Locate the cell with the specified text and output its [X, Y] center coordinate. 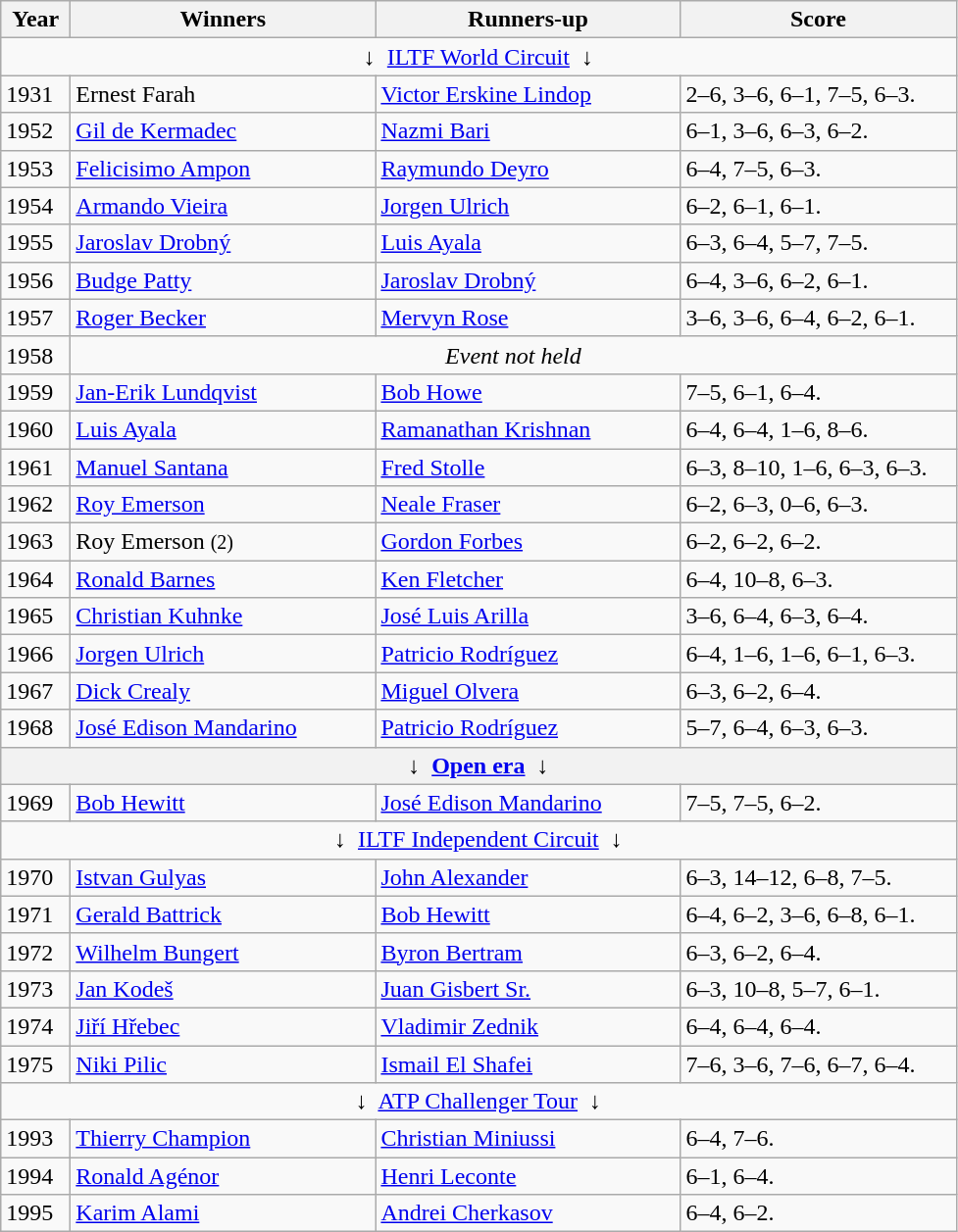
Karim Alami [224, 1213]
José Luis Arilla [528, 616]
Manuel Santana [224, 468]
6–2, 6–2, 6–2. [818, 542]
Niki Pilic [224, 1063]
Year [35, 20]
Roger Becker [224, 318]
1972 [35, 952]
5–7, 6–4, 6–3, 6–3. [818, 728]
2–6, 3–6, 6–1, 7–5, 6–3. [818, 94]
1952 [35, 131]
7–6, 3–6, 7–6, 6–7, 6–4. [818, 1063]
Henri Leconte [528, 1176]
Nazmi Bari [528, 131]
6–4, 6–4, 1–6, 8–6. [818, 429]
6–3, 8–10, 1–6, 6–3, 6–3. [818, 468]
6–4, 6–2. [818, 1213]
Event not held [514, 355]
Fred Stolle [528, 468]
Christian Miniussi [528, 1139]
7–5, 7–5, 6–2. [818, 803]
1973 [35, 989]
Gordon Forbes [528, 542]
6–4, 6–2, 3–6, 6–8, 6–1. [818, 914]
1966 [35, 654]
6–4, 1–6, 1–6, 6–1, 6–3. [818, 654]
Gil de Kermadec [224, 131]
Ronald Barnes [224, 579]
1960 [35, 429]
3–6, 3–6, 6–4, 6–2, 6–1. [818, 318]
Ronald Agénor [224, 1176]
6–4, 10–8, 6–3. [818, 579]
1962 [35, 505]
6–4, 7–6. [818, 1139]
1953 [35, 169]
Roy Emerson (2) [224, 542]
Bob Howe [528, 392]
↓ ATP Challenger Tour ↓ [479, 1102]
1956 [35, 280]
1974 [35, 1026]
1957 [35, 318]
Ernest Farah [224, 94]
1931 [35, 94]
Raymundo Deyro [528, 169]
6–3, 14–12, 6–8, 7–5. [818, 877]
Victor Erskine Lindop [528, 94]
Ramanathan Krishnan [528, 429]
Andrei Cherkasov [528, 1213]
1968 [35, 728]
1994 [35, 1176]
Byron Bertram [528, 952]
Istvan Gulyas [224, 877]
Winners [224, 20]
6–3, 6–4, 5–7, 7–5. [818, 243]
Mervyn Rose [528, 318]
1964 [35, 579]
6–3, 10–8, 5–7, 6–1. [818, 989]
7–5, 6–1, 6–4. [818, 392]
1955 [35, 243]
6–4, 7–5, 6–3. [818, 169]
Budge Patty [224, 280]
6–2, 6–3, 0–6, 6–3. [818, 505]
1954 [35, 206]
↓ ILTF World Circuit ↓ [479, 57]
Runners-up [528, 20]
Thierry Champion [224, 1139]
Jiří Hřebec [224, 1026]
1993 [35, 1139]
6–4, 6–4, 6–4. [818, 1026]
Miguel Olvera [528, 691]
Armando Vieira [224, 206]
Ken Fletcher [528, 579]
John Alexander [528, 877]
6–1, 3–6, 6–3, 6–2. [818, 131]
1959 [35, 392]
Jan Kodeš [224, 989]
↓ Open era ↓ [479, 765]
1967 [35, 691]
Jan-Erik Lundqvist [224, 392]
1958 [35, 355]
Roy Emerson [224, 505]
Christian Kuhnke [224, 616]
6–2, 6–1, 6–1. [818, 206]
Ismail El Shafei [528, 1063]
3–6, 6–4, 6–3, 6–4. [818, 616]
6–4, 3–6, 6–2, 6–1. [818, 280]
1971 [35, 914]
6–1, 6–4. [818, 1176]
Vladimir Zednik [528, 1026]
Gerald Battrick [224, 914]
1975 [35, 1063]
1961 [35, 468]
1995 [35, 1213]
1970 [35, 877]
1969 [35, 803]
Wilhelm Bungert [224, 952]
Dick Crealy [224, 691]
1963 [35, 542]
Neale Fraser [528, 505]
1965 [35, 616]
Felicisimo Ampon [224, 169]
↓ ILTF Independent Circuit ↓ [479, 840]
Score [818, 20]
Juan Gisbert Sr. [528, 989]
